Provide the [X, Y] coordinate of the cell's center where the given text is located.  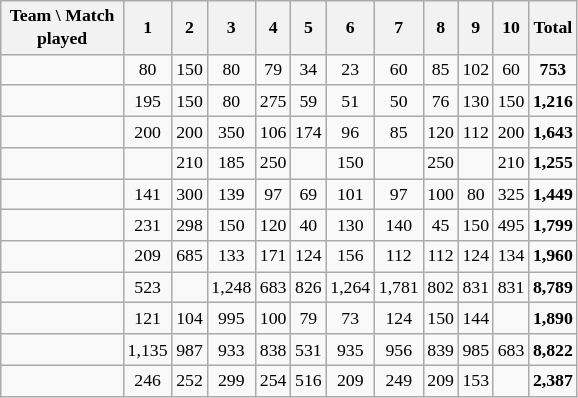
139 [232, 194]
104 [190, 318]
935 [350, 350]
802 [440, 288]
40 [308, 226]
298 [190, 226]
4 [274, 28]
3 [232, 28]
300 [190, 194]
933 [232, 350]
1,135 [148, 350]
325 [510, 194]
134 [510, 256]
6 [350, 28]
231 [148, 226]
51 [350, 100]
76 [440, 100]
1,248 [232, 288]
101 [350, 194]
50 [398, 100]
275 [274, 100]
350 [232, 132]
23 [350, 70]
495 [510, 226]
826 [308, 288]
1,264 [350, 288]
839 [440, 350]
106 [274, 132]
174 [308, 132]
9 [476, 28]
987 [190, 350]
1,890 [554, 318]
141 [148, 194]
1,255 [554, 162]
252 [190, 380]
Total [554, 28]
45 [440, 226]
102 [476, 70]
73 [350, 318]
8,789 [554, 288]
995 [232, 318]
133 [232, 256]
516 [308, 380]
153 [476, 380]
1,449 [554, 194]
299 [232, 380]
8 [440, 28]
956 [398, 350]
5 [308, 28]
753 [554, 70]
685 [190, 256]
140 [398, 226]
1,799 [554, 226]
985 [476, 350]
254 [274, 380]
171 [274, 256]
185 [232, 162]
10 [510, 28]
1,781 [398, 288]
59 [308, 100]
Team \ Match played [62, 28]
1,216 [554, 100]
69 [308, 194]
1 [148, 28]
523 [148, 288]
246 [148, 380]
2 [190, 28]
1,960 [554, 256]
838 [274, 350]
1,643 [554, 132]
531 [308, 350]
121 [148, 318]
34 [308, 70]
7 [398, 28]
144 [476, 318]
2,387 [554, 380]
195 [148, 100]
8,822 [554, 350]
156 [350, 256]
96 [350, 132]
249 [398, 380]
